Locate the cell with the specified text and output its [x, y] center coordinate. 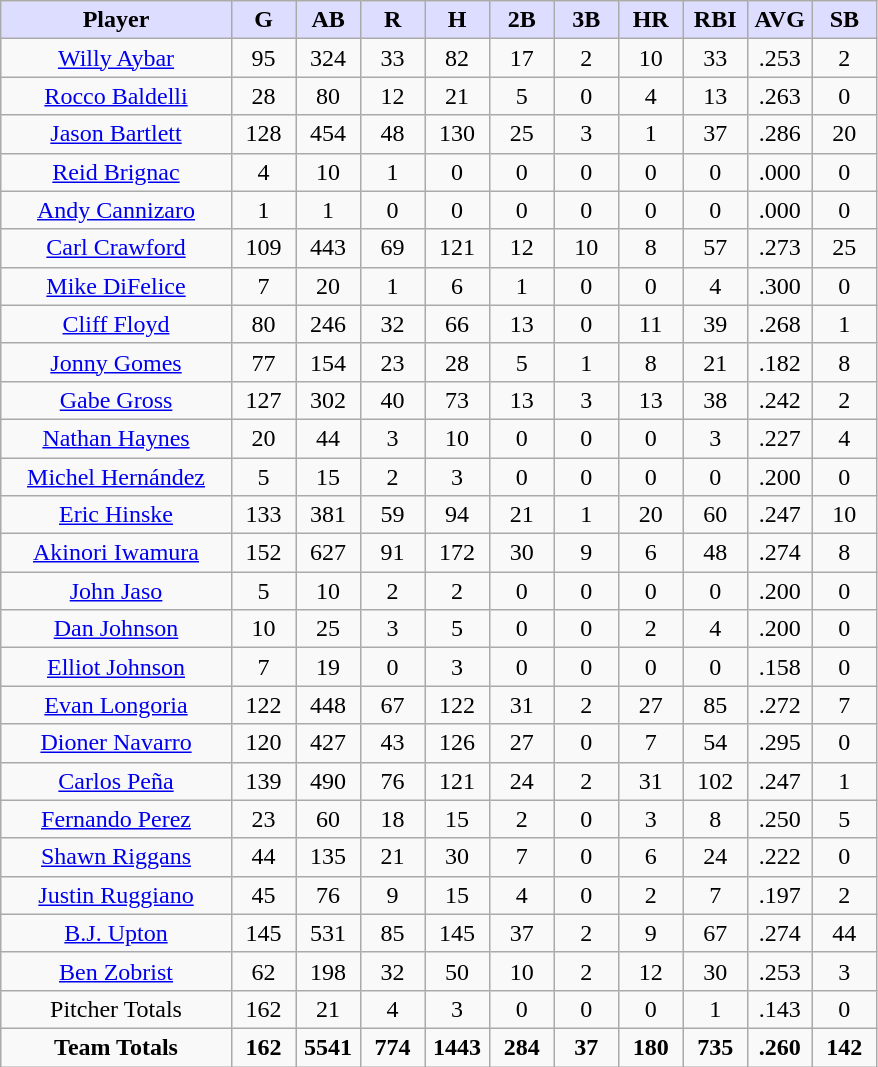
62 [264, 971]
.242 [780, 400]
95 [264, 58]
Mike DiFelice [116, 286]
135 [328, 857]
66 [458, 324]
2B [522, 20]
SB [844, 20]
1443 [458, 1047]
246 [328, 324]
R [392, 20]
Pitcher Totals [116, 1009]
43 [392, 743]
H [458, 20]
AB [328, 20]
126 [458, 743]
.286 [780, 134]
324 [328, 58]
19 [328, 667]
.222 [780, 857]
284 [522, 1047]
Reid Brignac [116, 172]
RBI [716, 20]
172 [458, 553]
.268 [780, 324]
45 [264, 895]
Player [116, 20]
91 [392, 553]
381 [328, 515]
Gabe Gross [116, 400]
Shawn Riggans [116, 857]
.263 [780, 96]
Carlos Peña [116, 781]
11 [650, 324]
152 [264, 553]
774 [392, 1047]
Team Totals [116, 1047]
448 [328, 705]
Jonny Gomes [116, 362]
302 [328, 400]
.300 [780, 286]
Dan Johnson [116, 629]
Eric Hinske [116, 515]
142 [844, 1047]
Willy Aybar [116, 58]
130 [458, 134]
454 [328, 134]
427 [328, 743]
18 [392, 819]
G [264, 20]
73 [458, 400]
54 [716, 743]
17 [522, 58]
154 [328, 362]
.227 [780, 438]
.250 [780, 819]
127 [264, 400]
Carl Crawford [116, 248]
198 [328, 971]
443 [328, 248]
102 [716, 781]
94 [458, 515]
109 [264, 248]
Evan Longoria [116, 705]
3B [586, 20]
38 [716, 400]
128 [264, 134]
69 [392, 248]
Cliff Floyd [116, 324]
AVG [780, 20]
Elliot Johnson [116, 667]
490 [328, 781]
82 [458, 58]
57 [716, 248]
40 [392, 400]
Rocco Baldelli [116, 96]
HR [650, 20]
.143 [780, 1009]
735 [716, 1047]
.182 [780, 362]
Michel Hernández [116, 477]
Akinori Iwamura [116, 553]
.273 [780, 248]
39 [716, 324]
Nathan Haynes [116, 438]
.295 [780, 743]
.260 [780, 1047]
Fernando Perez [116, 819]
627 [328, 553]
120 [264, 743]
139 [264, 781]
133 [264, 515]
50 [458, 971]
.158 [780, 667]
.197 [780, 895]
John Jaso [116, 591]
180 [650, 1047]
Ben Zobrist [116, 971]
Jason Bartlett [116, 134]
531 [328, 933]
Dioner Navarro [116, 743]
77 [264, 362]
B.J. Upton [116, 933]
.272 [780, 705]
Andy Cannizaro [116, 210]
5541 [328, 1047]
59 [392, 515]
Justin Ruggiano [116, 895]
